Return (x, y) of the center of cell containing provided text 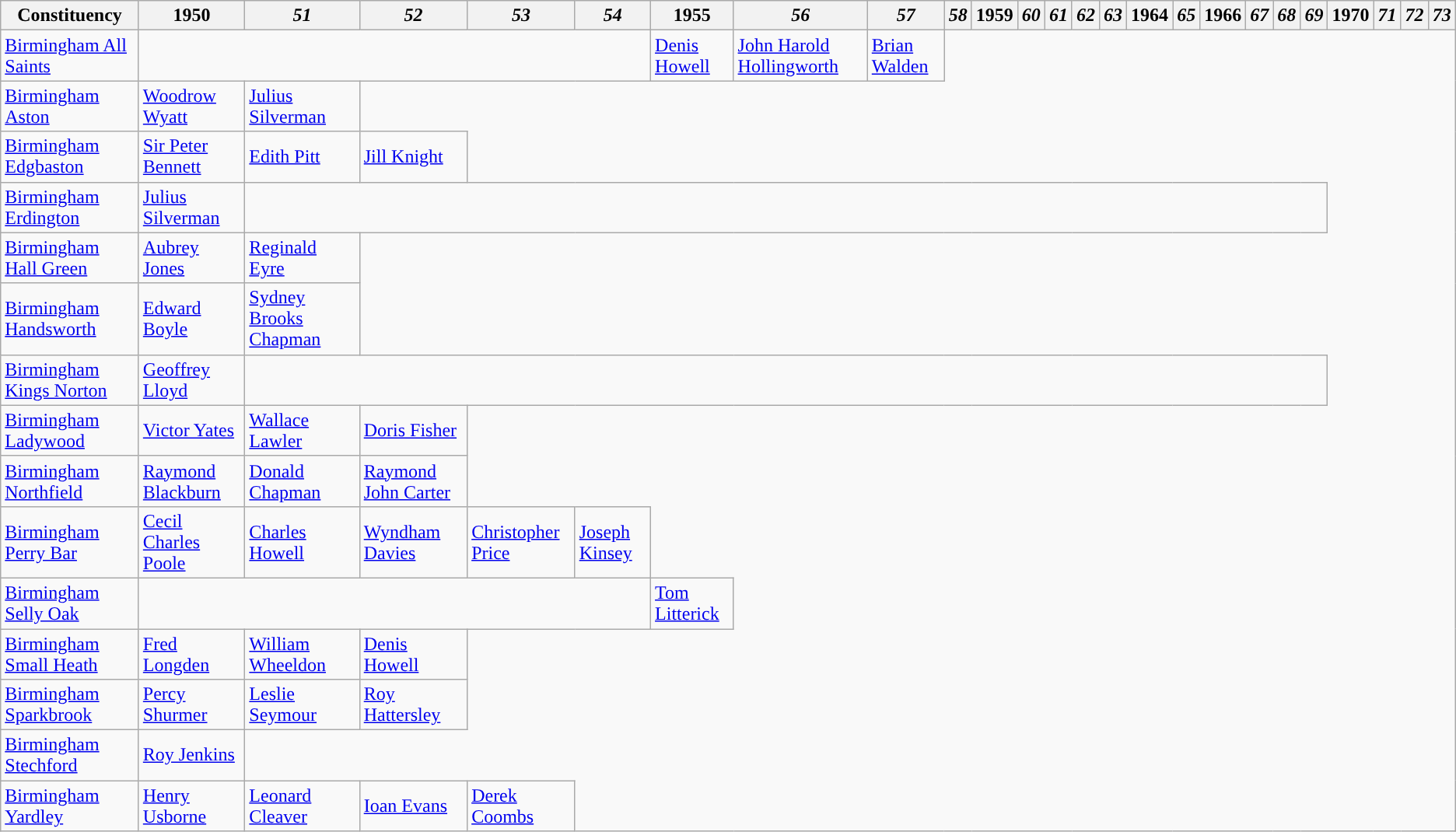
Birmingham Northfield (70, 481)
72 (1414, 16)
68 (1286, 16)
1959 (994, 16)
Birmingham Perry Bar (70, 542)
Victor Yates (191, 431)
61 (1058, 16)
Leonard Cleaver (302, 806)
Charles Howell (302, 542)
Constituency (70, 16)
Aubrey Jones (191, 258)
Fred Longden (191, 653)
Birmingham Ladywood (70, 431)
Geoffrey Lloyd (191, 379)
Sir Peter Bennett (191, 157)
Birmingham Sparkbrook (70, 704)
Henry Usborne (191, 806)
William Wheeldon (302, 653)
56 (800, 16)
62 (1086, 16)
Birmingham Aston (70, 106)
63 (1112, 16)
Percy Shurmer (191, 704)
John Harold Hollingworth (800, 56)
Roy Jenkins (191, 756)
1970 (1350, 16)
Cecil Charles Poole (191, 542)
53 (521, 16)
Birmingham Hall Green (70, 258)
Jill Knight (413, 157)
Donald Chapman (302, 481)
Joseph Kinsey (613, 542)
Wyndham Davies (413, 542)
Reginald Eyre (302, 258)
1966 (1223, 16)
Edward Boyle (191, 319)
Doris Fisher (413, 431)
73 (1442, 16)
54 (613, 16)
Birmingham Edgbaston (70, 157)
Birmingham Handsworth (70, 319)
Raymond Blackburn (191, 481)
58 (958, 16)
Ioan Evans (413, 806)
Edith Pitt (302, 157)
Christopher Price (521, 542)
Tom Litterick (692, 603)
Sydney Brooks Chapman (302, 319)
Birmingham Small Heath (70, 653)
1950 (191, 16)
1964 (1150, 16)
Raymond John Carter (413, 481)
Birmingham Selly Oak (70, 603)
Roy Hattersley (413, 704)
Leslie Seymour (302, 704)
65 (1187, 16)
Woodrow Wyatt (191, 106)
69 (1314, 16)
Birmingham Yardley (70, 806)
60 (1031, 16)
Birmingham Stechford (70, 756)
1955 (692, 16)
71 (1388, 16)
67 (1260, 16)
Brian Walden (905, 56)
Birmingham Kings Norton (70, 379)
57 (905, 16)
Derek Coombs (521, 806)
51 (302, 16)
Wallace Lawler (302, 431)
52 (413, 16)
Birmingham All Saints (70, 56)
Birmingham Erdington (70, 207)
